From the cell containing the given text, extract its center point as [X, Y] coordinate. 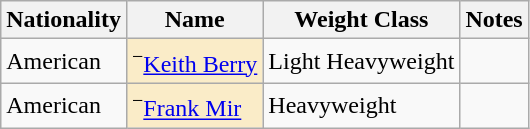
Nationality [64, 20]
−Frank Mir [194, 106]
Name [194, 20]
Weight Class [362, 20]
Notes [494, 20]
Heavyweight [362, 106]
−Keith Berry [194, 62]
Light Heavyweight [362, 62]
